Return [x, y] of the center of cell containing provided text 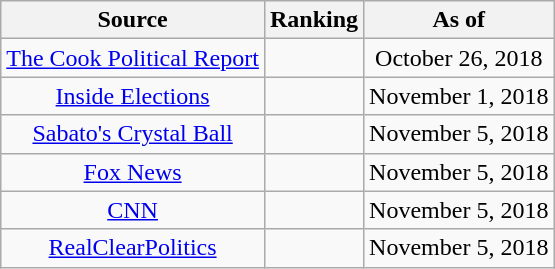
The Cook Political Report [133, 58]
Sabato's Crystal Ball [133, 134]
As of [459, 20]
October 26, 2018 [459, 58]
Fox News [133, 172]
November 1, 2018 [459, 96]
Inside Elections [133, 96]
RealClearPolitics [133, 248]
Ranking [314, 20]
CNN [133, 210]
Source [133, 20]
